Provide the [X, Y] coordinate of the cell's center where the given text is located.  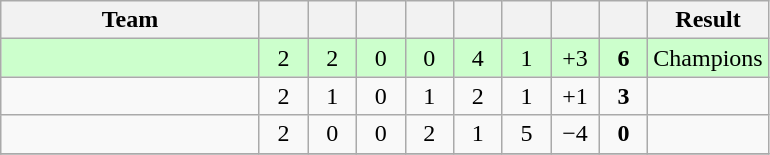
6 [624, 58]
−4 [576, 134]
Result [708, 20]
5 [526, 134]
+3 [576, 58]
Team [130, 20]
Champions [708, 58]
+1 [576, 96]
4 [478, 58]
3 [624, 96]
